Return the [X, Y] coordinate for the center point of the cell that contains the specified text.  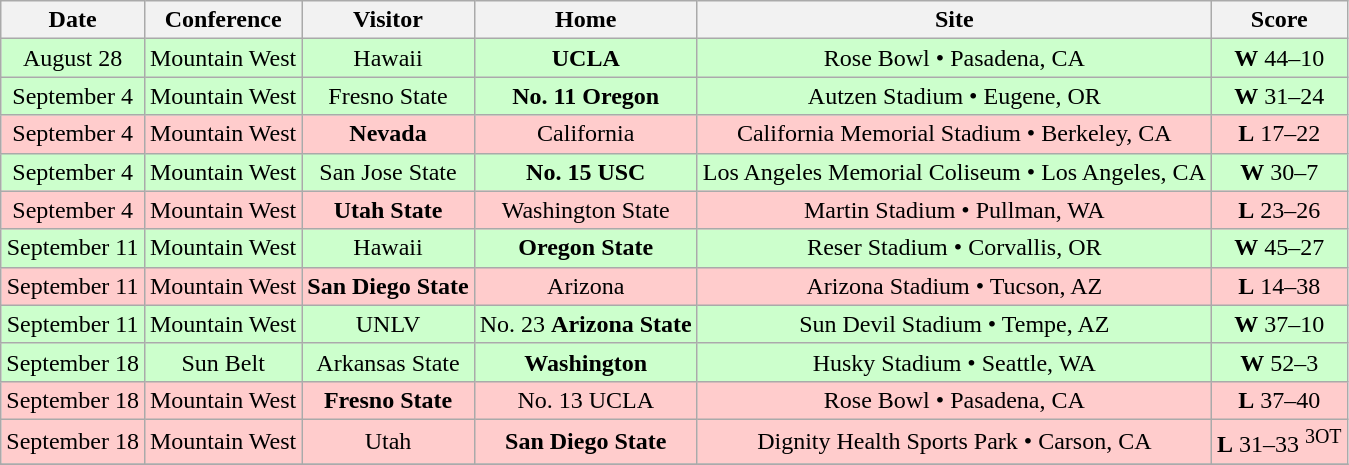
California [586, 134]
California Memorial Stadium • Berkeley, CA [954, 134]
Sun Belt [222, 362]
L 37–40 [1279, 400]
Washington [586, 362]
Nevada [388, 134]
Los Angeles Memorial Coliseum • Los Angeles, CA [954, 172]
No. 23 Arizona State [586, 324]
W 31–24 [1279, 96]
No. 13 UCLA [586, 400]
UCLA [586, 58]
Sun Devil Stadium • Tempe, AZ [954, 324]
Site [954, 20]
Visitor [388, 20]
Score [1279, 20]
Home [586, 20]
No. 15 USC [586, 172]
Martin Stadium • Pullman, WA [954, 210]
Arkansas State [388, 362]
W 30–7 [1279, 172]
Arizona Stadium • Tucson, AZ [954, 286]
Oregon State [586, 248]
L 23–26 [1279, 210]
Arizona [586, 286]
W 45–27 [1279, 248]
UNLV [388, 324]
Date [73, 20]
No. 11 Oregon [586, 96]
Dignity Health Sports Park • Carson, CA [954, 442]
Conference [222, 20]
L 14–38 [1279, 286]
W 37–10 [1279, 324]
Washington State [586, 210]
L 17–22 [1279, 134]
San Jose State [388, 172]
Husky Stadium • Seattle, WA [954, 362]
August 28 [73, 58]
Utah [388, 442]
Reser Stadium • Corvallis, OR [954, 248]
Autzen Stadium • Eugene, OR [954, 96]
L 31–33 3OT [1279, 442]
W 52–3 [1279, 362]
W 44–10 [1279, 58]
Utah State [388, 210]
